Extract the (X, Y) coordinate from the center of the cell holding the provided text.  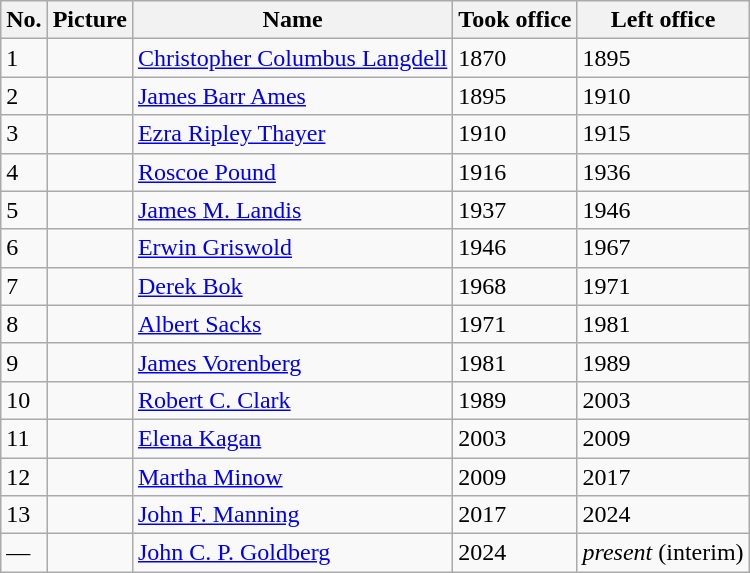
1968 (515, 286)
1 (24, 58)
8 (24, 324)
Left office (663, 20)
1870 (515, 58)
1936 (663, 172)
Picture (90, 20)
6 (24, 248)
3 (24, 134)
1916 (515, 172)
4 (24, 172)
Erwin Griswold (292, 248)
Robert C. Clark (292, 400)
5 (24, 210)
James Vorenberg (292, 362)
James M. Landis (292, 210)
7 (24, 286)
1937 (515, 210)
John C. P. Goldberg (292, 553)
10 (24, 400)
No. (24, 20)
John F. Manning (292, 515)
Derek Bok (292, 286)
— (24, 553)
Albert Sacks (292, 324)
13 (24, 515)
Took office (515, 20)
Christopher Columbus Langdell (292, 58)
Roscoe Pound (292, 172)
Martha Minow (292, 477)
11 (24, 438)
Name (292, 20)
12 (24, 477)
Ezra Ripley Thayer (292, 134)
James Barr Ames (292, 96)
2 (24, 96)
9 (24, 362)
1967 (663, 248)
1915 (663, 134)
present (interim) (663, 553)
Elena Kagan (292, 438)
